Return [X, Y] of the center of cell containing provided text 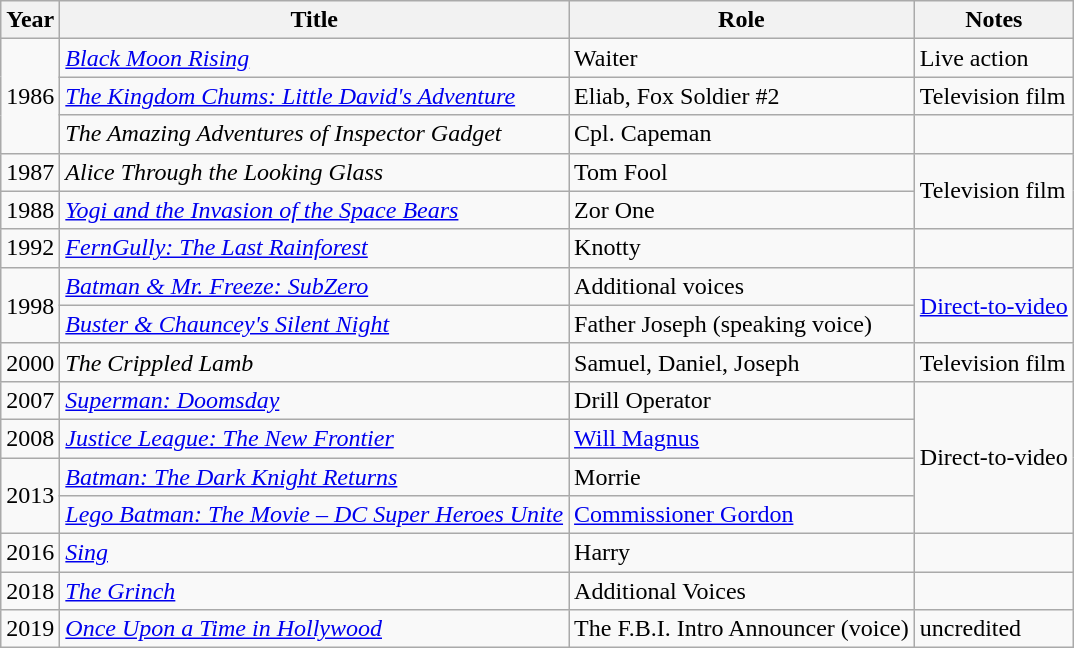
Harry [742, 553]
2018 [30, 591]
The Grinch [314, 591]
Sing [314, 553]
2013 [30, 496]
Morrie [742, 477]
2016 [30, 553]
FernGully: The Last Rainforest [314, 248]
Tom Fool [742, 172]
2007 [30, 400]
Batman: The Dark Knight Returns [314, 477]
Zor One [742, 210]
Knotty [742, 248]
Batman & Mr. Freeze: SubZero [314, 286]
Buster & Chauncey's Silent Night [314, 324]
Black Moon Rising [314, 58]
2000 [30, 362]
Eliab, Fox Soldier #2 [742, 96]
Superman: Doomsday [314, 400]
1998 [30, 305]
Year [30, 20]
Yogi and the Invasion of the Space Bears [314, 210]
Live action [994, 58]
Justice League: The New Frontier [314, 438]
Samuel, Daniel, Joseph [742, 362]
Title [314, 20]
Additional voices [742, 286]
The Kingdom Chums: Little David's Adventure [314, 96]
Once Upon a Time in Hollywood [314, 629]
uncredited [994, 629]
Notes [994, 20]
2008 [30, 438]
Drill Operator [742, 400]
Cpl. Capeman [742, 134]
1992 [30, 248]
Alice Through the Looking Glass [314, 172]
The F.B.I. Intro Announcer (voice) [742, 629]
Will Magnus [742, 438]
Lego Batman: The Movie – DC Super Heroes Unite [314, 515]
The Crippled Lamb [314, 362]
The Amazing Adventures of Inspector Gadget [314, 134]
Additional Voices [742, 591]
Father Joseph (speaking voice) [742, 324]
1988 [30, 210]
Role [742, 20]
1986 [30, 96]
Waiter [742, 58]
Commissioner Gordon [742, 515]
2019 [30, 629]
1987 [30, 172]
